From the cell containing the given text, extract its center point as (x, y) coordinate. 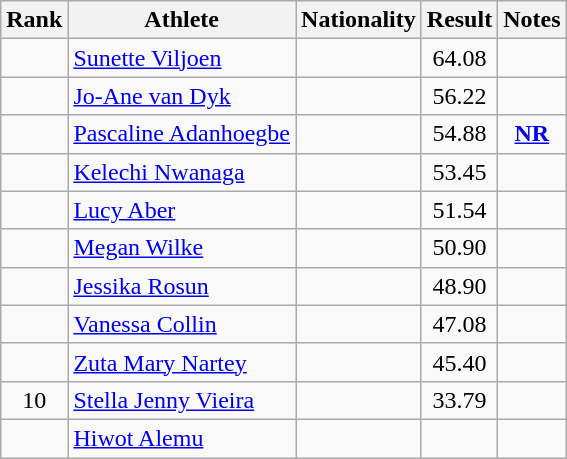
NR (532, 134)
50.90 (459, 248)
64.08 (459, 58)
Rank (34, 20)
Zuta Mary Nartey (182, 362)
Lucy Aber (182, 210)
54.88 (459, 134)
53.45 (459, 172)
33.79 (459, 400)
Athlete (182, 20)
Notes (532, 20)
Vanessa Collin (182, 324)
Megan Wilke (182, 248)
Pascaline Adanhoegbe (182, 134)
10 (34, 400)
51.54 (459, 210)
47.08 (459, 324)
Jo-Ane van Dyk (182, 96)
56.22 (459, 96)
Stella Jenny Vieira (182, 400)
Sunette Viljoen (182, 58)
Result (459, 20)
45.40 (459, 362)
48.90 (459, 286)
Kelechi Nwanaga (182, 172)
Hiwot Alemu (182, 438)
Nationality (359, 20)
Jessika Rosun (182, 286)
